Locate the cell with the specified text and output its (x, y) center coordinate. 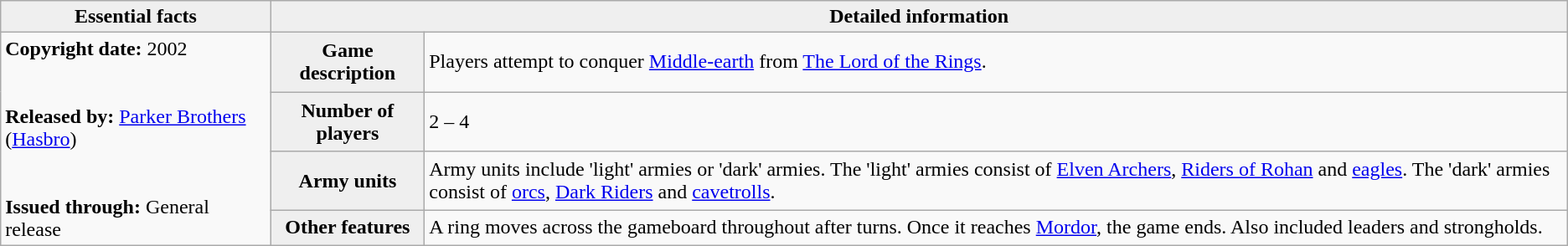
Number of players (348, 122)
Detailed information (919, 17)
2 – 4 (997, 122)
Copyright date: 2002 Released by: Parker Brothers (Hasbro) Issued through: General release (136, 139)
Essential facts (136, 17)
Game description (348, 62)
Other features (348, 228)
Army units (348, 181)
Players attempt to conquer Middle-earth from The Lord of the Rings. (997, 62)
A ring moves across the gameboard throughout after turns. Once it reaches Mordor, the game ends. Also included leaders and strongholds. (997, 228)
